Extract the [x, y] coordinate from the center of the cell holding the provided text.  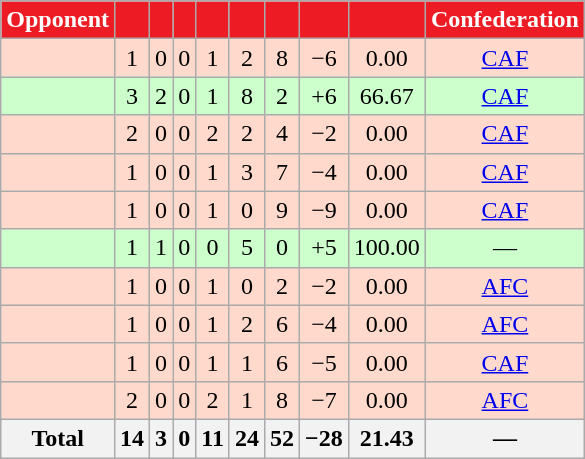
11 [213, 438]
7 [282, 172]
4 [282, 134]
66.67 [386, 96]
21.43 [386, 438]
+6 [324, 96]
24 [246, 438]
52 [282, 438]
−6 [324, 58]
Confederation [504, 20]
Total [58, 438]
9 [282, 210]
−5 [324, 362]
−9 [324, 210]
100.00 [386, 248]
5 [246, 248]
−7 [324, 400]
Opponent [58, 20]
14 [132, 438]
−28 [324, 438]
+5 [324, 248]
